Locate the cell with the specified text and output its [x, y] center coordinate. 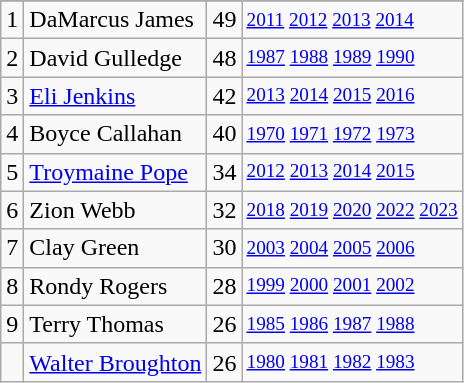
40 [224, 134]
Rondy Rogers [116, 286]
42 [224, 96]
34 [224, 172]
2011 2012 2013 2014 [352, 20]
2 [12, 58]
49 [224, 20]
48 [224, 58]
30 [224, 248]
2018 2019 2020 2022 2023 [352, 210]
Troymaine Pope [116, 172]
1985 1986 1987 1988 [352, 324]
2012 2013 2014 2015 [352, 172]
Boyce Callahan [116, 134]
9 [12, 324]
32 [224, 210]
1970 1971 1972 1973 [352, 134]
8 [12, 286]
DaMarcus James [116, 20]
1980 1981 1982 1983 [352, 362]
Clay Green [116, 248]
6 [12, 210]
Walter Broughton [116, 362]
3 [12, 96]
28 [224, 286]
2013 2014 2015 2016 [352, 96]
1 [12, 20]
5 [12, 172]
7 [12, 248]
1999 2000 2001 2002 [352, 286]
1987 1988 1989 1990 [352, 58]
David Gulledge [116, 58]
2003 2004 2005 2006 [352, 248]
4 [12, 134]
Eli Jenkins [116, 96]
Zion Webb [116, 210]
Terry Thomas [116, 324]
